Search for the cell housing the specified text and yield its (X, Y) center coordinate. 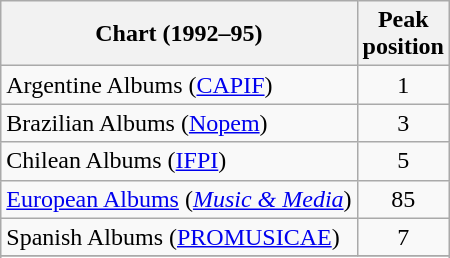
7 (403, 237)
Brazilian Albums (Nopem) (179, 123)
85 (403, 199)
1 (403, 85)
Peakposition (403, 34)
Spanish Albums (PROMUSICAE) (179, 237)
Chilean Albums (IFPI) (179, 161)
5 (403, 161)
Argentine Albums (CAPIF) (179, 85)
3 (403, 123)
European Albums (Music & Media) (179, 199)
Chart (1992–95) (179, 34)
